Find where the given text appears and provide that cell's center as (x, y) coordinate. 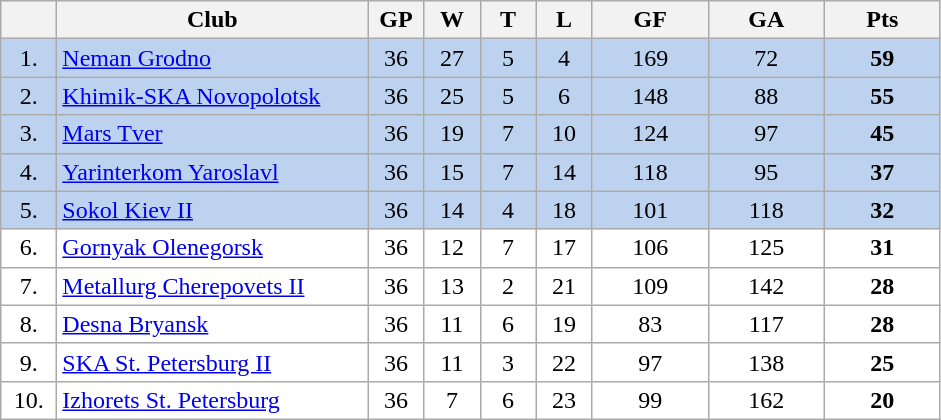
Desna Bryansk (212, 324)
Pts (882, 20)
59 (882, 58)
T (508, 20)
138 (766, 362)
4. (29, 172)
72 (766, 58)
124 (650, 134)
Mars Tver (212, 134)
45 (882, 134)
Khimik-SKA Novopolotsk (212, 96)
148 (650, 96)
GP (396, 20)
2 (508, 286)
10. (29, 400)
Izhorets St. Petersburg (212, 400)
109 (650, 286)
31 (882, 248)
27 (452, 58)
3. (29, 134)
95 (766, 172)
9. (29, 362)
Yarinterkom Yaroslavl (212, 172)
55 (882, 96)
5. (29, 210)
17 (564, 248)
Sokol Kiev II (212, 210)
18 (564, 210)
8. (29, 324)
3 (508, 362)
10 (564, 134)
22 (564, 362)
37 (882, 172)
99 (650, 400)
12 (452, 248)
106 (650, 248)
142 (766, 286)
7. (29, 286)
23 (564, 400)
W (452, 20)
6. (29, 248)
Gornyak Olenegorsk (212, 248)
125 (766, 248)
162 (766, 400)
2. (29, 96)
Neman Grodno (212, 58)
21 (564, 286)
15 (452, 172)
Metallurg Cherepovets II (212, 286)
L (564, 20)
88 (766, 96)
117 (766, 324)
83 (650, 324)
Club (212, 20)
1. (29, 58)
GF (650, 20)
13 (452, 286)
SKA St. Petersburg II (212, 362)
20 (882, 400)
101 (650, 210)
32 (882, 210)
GA (766, 20)
169 (650, 58)
